Find where the given text appears and provide that cell's center as [x, y] coordinate. 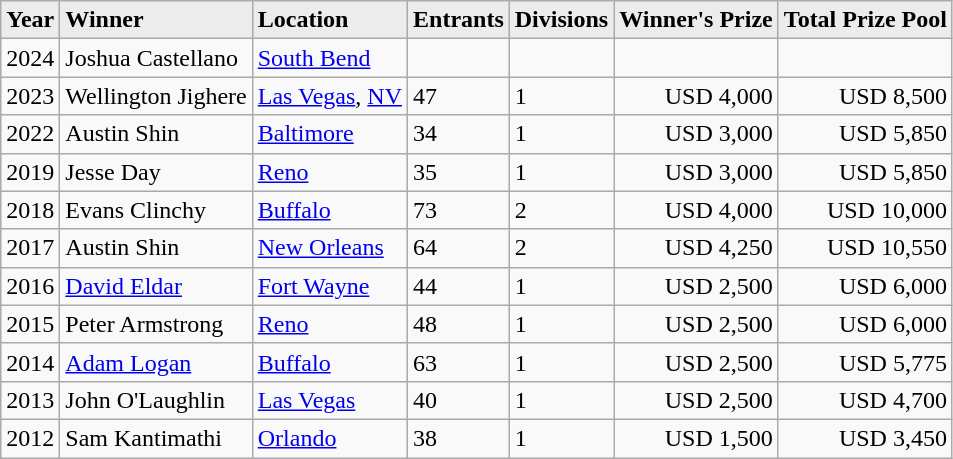
2012 [30, 438]
Winner's Prize [696, 20]
Fort Wayne [330, 286]
John O'Laughlin [156, 400]
Adam Logan [156, 362]
2023 [30, 96]
40 [459, 400]
Total Prize Pool [865, 20]
2024 [30, 58]
Jesse Day [156, 172]
USD 4,700 [865, 400]
2014 [30, 362]
Evans Clinchy [156, 210]
2015 [30, 324]
2022 [30, 134]
USD 4,250 [696, 248]
David Eldar [156, 286]
Peter Armstrong [156, 324]
Location [330, 20]
Las Vegas [330, 400]
Joshua Castellano [156, 58]
63 [459, 362]
38 [459, 438]
2013 [30, 400]
2017 [30, 248]
Winner [156, 20]
Sam Kantimathi [156, 438]
Orlando [330, 438]
Year [30, 20]
USD 3,450 [865, 438]
48 [459, 324]
New Orleans [330, 248]
73 [459, 210]
USD 1,500 [696, 438]
USD 8,500 [865, 96]
2019 [30, 172]
2018 [30, 210]
Las Vegas, NV [330, 96]
USD 10,000 [865, 210]
Wellington Jighere [156, 96]
South Bend [330, 58]
Baltimore [330, 134]
USD 5,775 [865, 362]
2016 [30, 286]
Entrants [459, 20]
44 [459, 286]
USD 10,550 [865, 248]
Divisions [561, 20]
47 [459, 96]
64 [459, 248]
35 [459, 172]
34 [459, 134]
